Search for the cell housing the specified text and yield its [X, Y] center coordinate. 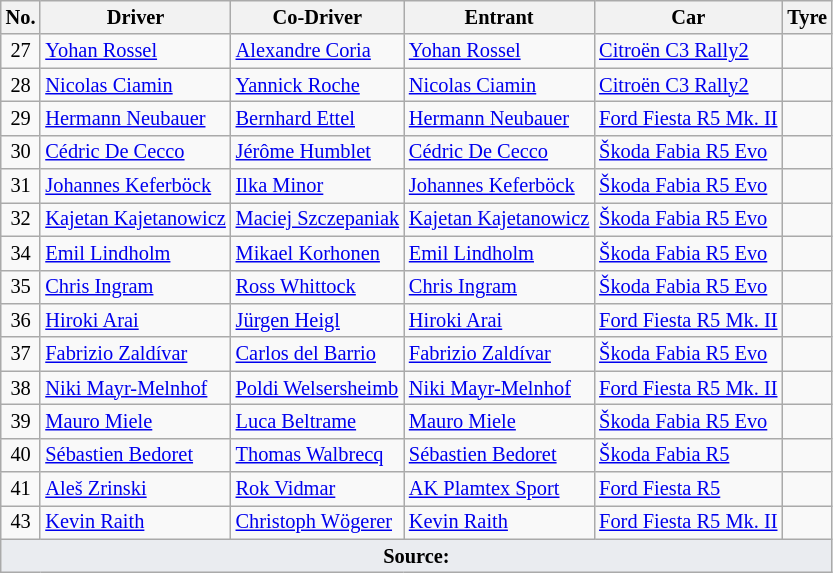
No. [21, 17]
Škoda Fabia R5 [688, 455]
38 [21, 388]
41 [21, 489]
Alexandre Coria [318, 51]
Co-Driver [318, 17]
Poldi Welsersheimb [318, 388]
AK Plamtex Sport [499, 489]
29 [21, 118]
Tyre [807, 17]
32 [21, 219]
Ross Whittock [318, 287]
37 [21, 354]
Christoph Wögerer [318, 522]
27 [21, 51]
39 [21, 421]
40 [21, 455]
28 [21, 85]
Carlos del Barrio [318, 354]
Thomas Walbrecq [318, 455]
Jérôme Humblet [318, 152]
36 [21, 320]
Entrant [499, 17]
Rok Vidmar [318, 489]
Jürgen Heigl [318, 320]
Bernhard Ettel [318, 118]
Mikael Korhonen [318, 253]
Car [688, 17]
30 [21, 152]
Ford Fiesta R5 [688, 489]
35 [21, 287]
Driver [135, 17]
31 [21, 186]
43 [21, 522]
Aleš Zrinski [135, 489]
Source: [416, 556]
Luca Beltrame [318, 421]
Ilka Minor [318, 186]
Maciej Szczepaniak [318, 219]
34 [21, 253]
Yannick Roche [318, 85]
